From the cell containing the given text, extract its center point as [x, y] coordinate. 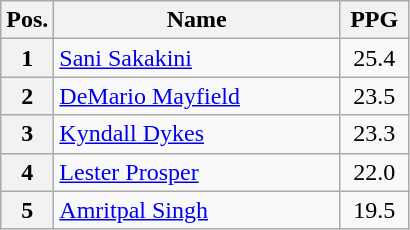
2 [28, 96]
Amritpal Singh [197, 210]
Pos. [28, 20]
Name [197, 20]
23.3 [374, 134]
DeMario Mayfield [197, 96]
4 [28, 172]
1 [28, 58]
5 [28, 210]
Sani Sakakini [197, 58]
Lester Prosper [197, 172]
23.5 [374, 96]
22.0 [374, 172]
25.4 [374, 58]
3 [28, 134]
19.5 [374, 210]
PPG [374, 20]
Kyndall Dykes [197, 134]
